Scan for the cell matching the given text and deliver its (X, Y) coordinate at center. 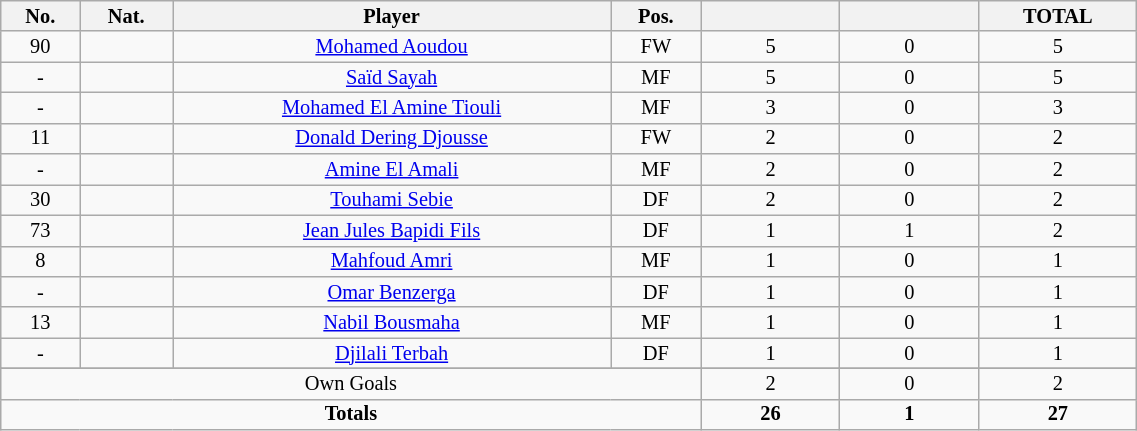
27 (1058, 414)
Nat. (126, 16)
13 (40, 322)
Djilali Terbah (392, 354)
Player (392, 16)
Nabil Bousmaha (392, 322)
Mohamed Aoudou (392, 46)
11 (40, 138)
Donald Dering Djousse (392, 138)
26 (770, 414)
90 (40, 46)
Jean Jules Bapidi Fils (392, 230)
Pos. (656, 16)
Mohamed El Amine Tiouli (392, 108)
Totals (351, 414)
Amine El Amali (392, 170)
Touhami Sebie (392, 200)
Own Goals (351, 384)
Mahfoud Amri (392, 262)
30 (40, 200)
8 (40, 262)
No. (40, 16)
Omar Benzerga (392, 292)
TOTAL (1058, 16)
73 (40, 230)
Saïd Sayah (392, 78)
